Extract the (x, y) coordinate from the center of the cell holding the provided text.  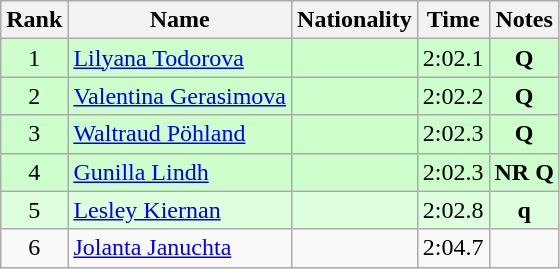
2:04.7 (453, 248)
4 (34, 172)
2:02.1 (453, 58)
Waltraud Pöhland (180, 134)
Lesley Kiernan (180, 210)
q (524, 210)
Name (180, 20)
Lilyana Todorova (180, 58)
3 (34, 134)
2:02.2 (453, 96)
Nationality (355, 20)
6 (34, 248)
Rank (34, 20)
1 (34, 58)
5 (34, 210)
Notes (524, 20)
2 (34, 96)
2:02.8 (453, 210)
Time (453, 20)
NR Q (524, 172)
Jolanta Januchta (180, 248)
Valentina Gerasimova (180, 96)
Gunilla Lindh (180, 172)
